Identify which cell holds the provided text, then report its [X, Y] central coordinate. 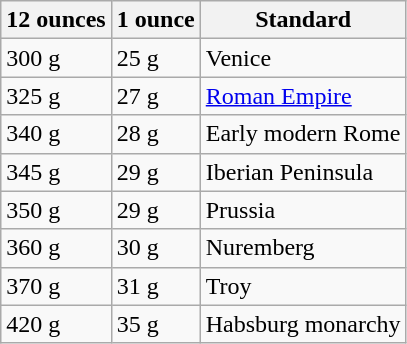
Venice [303, 58]
350 g [56, 210]
25 g [156, 58]
Roman Empire [303, 96]
370 g [56, 286]
420 g [56, 324]
31 g [156, 286]
Troy [303, 286]
Prussia [303, 210]
360 g [56, 248]
35 g [156, 324]
Standard [303, 20]
345 g [56, 172]
12 ounces [56, 20]
30 g [156, 248]
Nuremberg [303, 248]
1 ounce [156, 20]
340 g [56, 134]
325 g [56, 96]
300 g [56, 58]
Iberian Peninsula [303, 172]
Early modern Rome [303, 134]
28 g [156, 134]
27 g [156, 96]
Habsburg monarchy [303, 324]
